Output the [X, Y] coordinate of the center of the cell containing the given text.  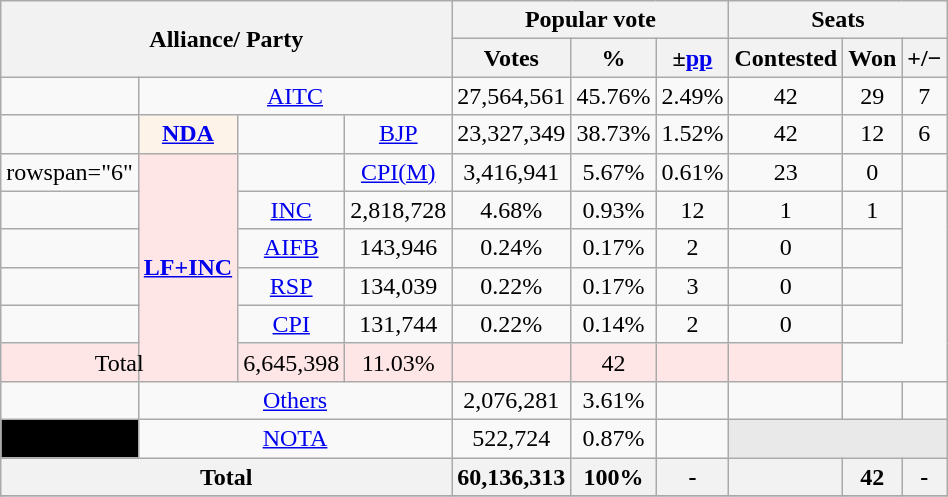
Popular vote [590, 20]
% [614, 58]
LF+INC [188, 267]
100% [614, 477]
29 [872, 96]
2,818,728 [398, 210]
143,946 [398, 248]
AIFB [292, 248]
7 [924, 96]
NOTA [295, 438]
3,416,941 [512, 172]
4.68% [512, 210]
RSP [292, 286]
3 [692, 286]
522,724 [512, 438]
45.76% [614, 96]
2,076,281 [512, 400]
INC [292, 210]
CPI(M) [398, 172]
0.87% [614, 438]
+/− [924, 58]
134,039 [398, 286]
BJP [398, 134]
23,327,349 [512, 134]
Others [295, 400]
0.24% [512, 248]
0.93% [614, 210]
±pp [692, 58]
11.03% [398, 362]
2.49% [692, 96]
Contested [786, 58]
23 [786, 172]
AITC [295, 96]
6,645,398 [292, 362]
38.73% [614, 134]
rowspan="6" [70, 172]
Won [872, 58]
1.52% [692, 134]
60,136,313 [512, 477]
5.67% [614, 172]
Alliance/ Party [226, 39]
27,564,561 [512, 96]
3.61% [614, 400]
Votes [512, 58]
Seats [838, 20]
6 [924, 134]
0.14% [614, 324]
NDA [188, 134]
131,744 [398, 324]
CPI [292, 324]
0.61% [692, 172]
